For the text-containing cell, return its midpoint in (x, y) coordinate format. 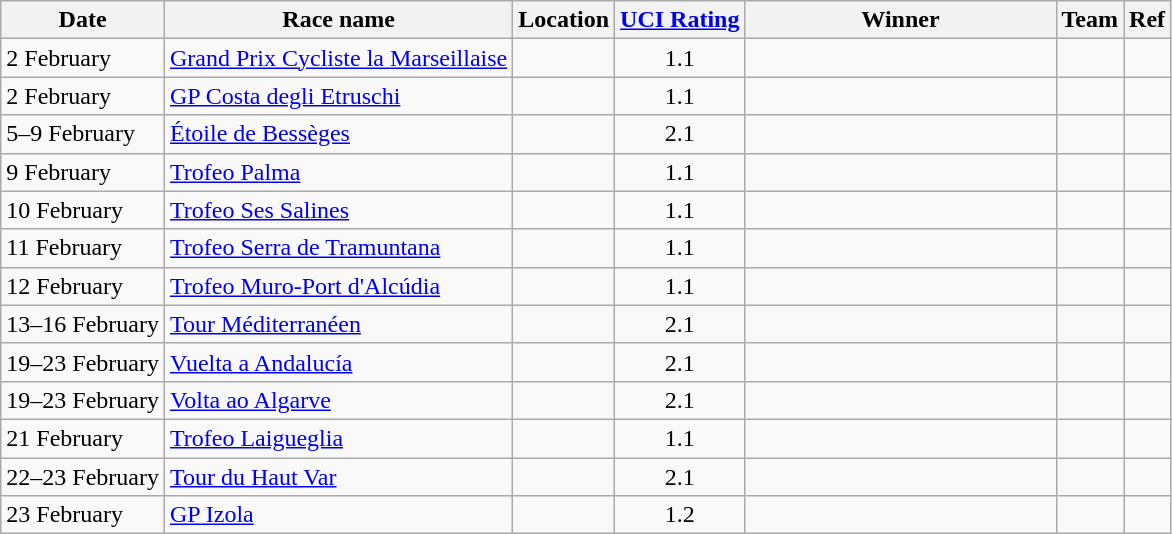
23 February (83, 515)
10 February (83, 210)
Winner (900, 20)
Volta ao Algarve (338, 400)
13–16 February (83, 324)
21 February (83, 438)
Date (83, 20)
22–23 February (83, 477)
Trofeo Serra de Tramuntana (338, 248)
GP Costa degli Etruschi (338, 96)
12 February (83, 286)
Tour Méditerranéen (338, 324)
Vuelta a Andalucía (338, 362)
GP Izola (338, 515)
Tour du Haut Var (338, 477)
Team (1090, 20)
Trofeo Laigueglia (338, 438)
Race name (338, 20)
9 February (83, 172)
UCI Rating (680, 20)
5–9 February (83, 134)
Trofeo Palma (338, 172)
Trofeo Ses Salines (338, 210)
Location (564, 20)
Étoile de Bessèges (338, 134)
Trofeo Muro-Port d'Alcúdia (338, 286)
1.2 (680, 515)
Grand Prix Cycliste la Marseillaise (338, 58)
11 February (83, 248)
Ref (1148, 20)
